Output the [X, Y] coordinate of the center of the cell containing the given text.  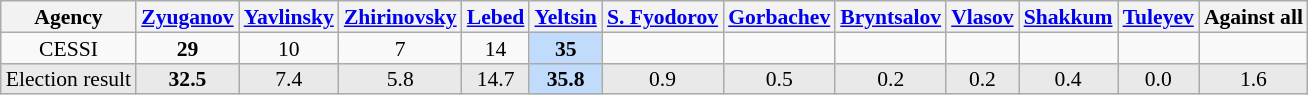
29 [188, 48]
14 [496, 48]
S. Fyodorov [662, 16]
Zhirinovsky [400, 16]
Zyuganov [188, 16]
7.4 [289, 78]
Yavlinsky [289, 16]
0.4 [1068, 78]
14.7 [496, 78]
Election result [68, 78]
Bryntsalov [890, 16]
Gorbachev [779, 16]
Tuleyev [1158, 16]
CESSI [68, 48]
35.8 [565, 78]
Against all [1254, 16]
35 [565, 48]
0.5 [779, 78]
5.8 [400, 78]
1.6 [1254, 78]
7 [400, 48]
Vlasov [982, 16]
0.0 [1158, 78]
Shakkum [1068, 16]
Lebed [496, 16]
Agency [68, 16]
32.5 [188, 78]
Yeltsin [565, 16]
10 [289, 48]
0.9 [662, 78]
